Output the [x, y] coordinate of the center of the cell containing the given text.  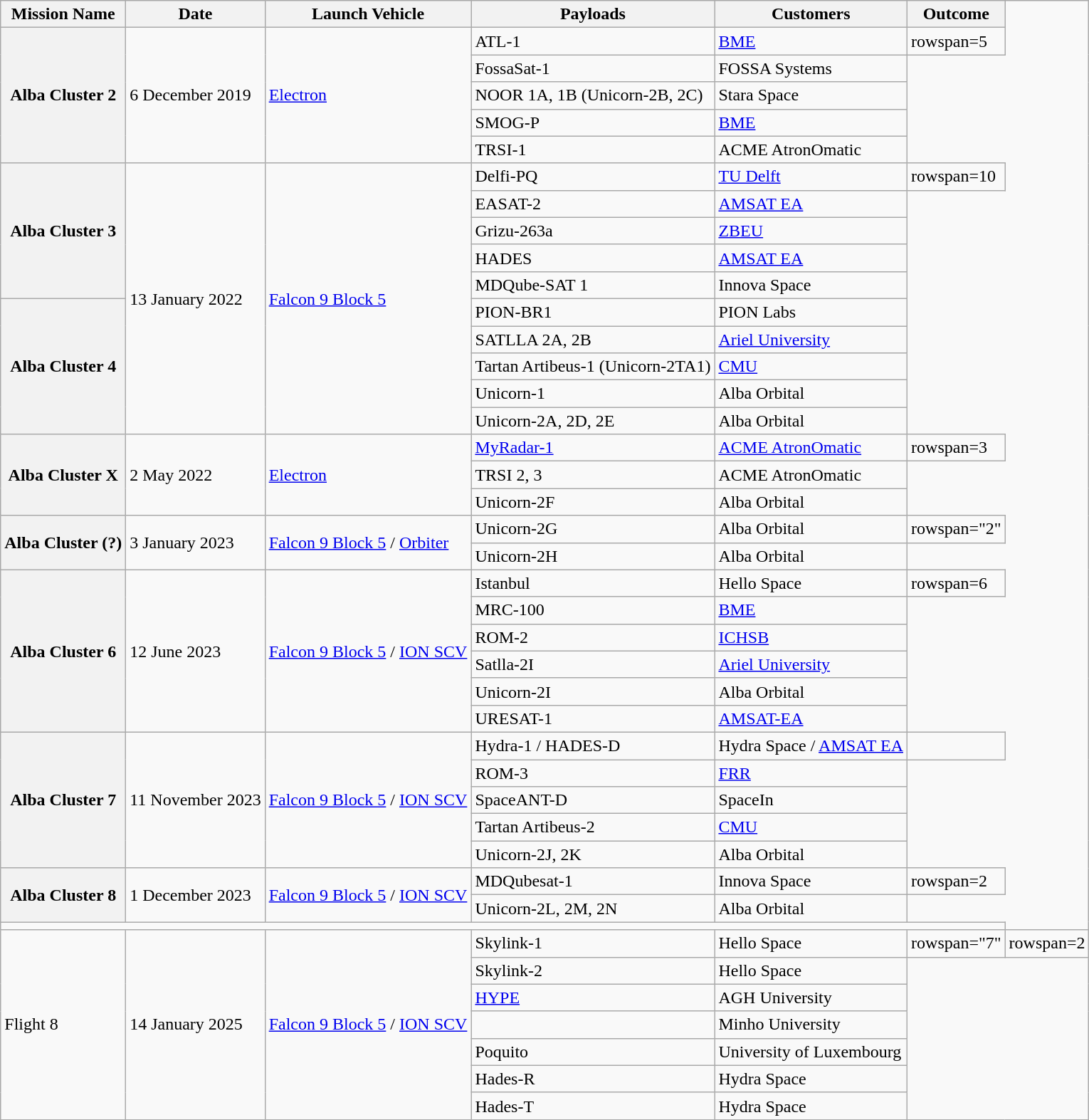
Unicorn-2I [593, 691]
ZBEU [811, 231]
SpaceANT-D [593, 800]
Unicorn-2J, 2K [593, 854]
rowspan=10 [957, 177]
Delfi-PQ [593, 177]
TU Delft [811, 177]
Stara Space [811, 95]
Hades-T [593, 1106]
ROM-2 [593, 637]
University of Luxembourg [811, 1052]
Unicorn-1 [593, 394]
12 June 2023 [195, 651]
MDQubesat-1 [593, 881]
URESAT-1 [593, 718]
ROM-3 [593, 773]
Alba Cluster 7 [63, 800]
Hydra-1 / HADES-D [593, 745]
Alba Cluster 4 [63, 366]
rowspan="2" [957, 529]
2 May 2022 [195, 475]
Minho University [811, 1025]
Alba Cluster X [63, 475]
Unicorn-2G [593, 529]
Alba Cluster 8 [63, 895]
6 December 2019 [195, 95]
HYPE [593, 998]
Unicorn-2L, 2M, 2N [593, 909]
Skylink-2 [593, 970]
MyRadar-1 [593, 448]
TRSI-1 [593, 150]
Alba Cluster 2 [63, 95]
Grizu-263a [593, 231]
Skylink-1 [593, 943]
3 January 2023 [195, 543]
NOOR 1A, 1B (Unicorn-2B, 2C) [593, 95]
Poquito [593, 1052]
Falcon 9 Block 5 / Orbiter [368, 543]
Outcome [957, 14]
FossaSat-1 [593, 68]
TRSI 2, 3 [593, 475]
Istanbul [593, 583]
13 January 2022 [195, 299]
Falcon 9 Block 5 [368, 299]
SpaceIn [811, 800]
Hades-R [593, 1079]
rowspan="7" [957, 943]
Customers [811, 14]
AGH University [811, 998]
FOSSA Systems [811, 68]
1 December 2023 [195, 895]
PION Labs [811, 312]
MDQube-SAT 1 [593, 285]
Flight 8 [63, 1025]
ATL-1 [593, 41]
Alba Cluster (?) [63, 543]
Mission Name [63, 14]
Launch Vehicle [368, 14]
Hydra Space / AMSAT EA [811, 745]
ICHSB [811, 637]
EASAT-2 [593, 204]
Unicorn-2H [593, 556]
Payloads [593, 14]
rowspan=5 [957, 41]
MRC-100 [593, 610]
SATLLA 2A, 2B [593, 340]
Tartan Artibeus-2 [593, 827]
14 January 2025 [195, 1025]
Alba Cluster 6 [63, 651]
11 November 2023 [195, 800]
rowspan=6 [957, 583]
FRR [811, 773]
Alba Cluster 3 [63, 231]
Unicorn-2A, 2D, 2E [593, 421]
Date [195, 14]
Satlla-2I [593, 664]
SMOG-P [593, 122]
rowspan=3 [957, 448]
AMSAT-EA [811, 718]
Tartan Artibeus-1 (Unicorn-2TA1) [593, 367]
HADES [593, 258]
PION-BR1 [593, 312]
Unicorn-2F [593, 502]
